Extract the [x, y] coordinate from the center of the cell holding the provided text.  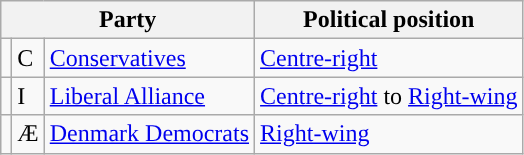
Centre-right to Right-wing [389, 96]
C [28, 58]
I [28, 96]
Centre-right [389, 58]
Liberal Alliance [149, 96]
Party [128, 20]
Conservatives [149, 58]
Æ [28, 134]
Denmark Democrats [149, 134]
Right-wing [389, 134]
Political position [389, 20]
